Return the [x, y] coordinate for the center point of the cell that contains the specified text.  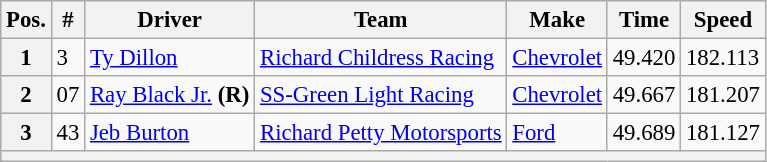
49.667 [644, 95]
43 [68, 133]
Jeb Burton [170, 133]
Time [644, 20]
49.420 [644, 58]
Make [557, 20]
Ray Black Jr. (R) [170, 95]
07 [68, 95]
Pos. [26, 20]
181.207 [724, 95]
49.689 [644, 133]
Speed [724, 20]
182.113 [724, 58]
Driver [170, 20]
1 [26, 58]
2 [26, 95]
Richard Childress Racing [381, 58]
SS-Green Light Racing [381, 95]
Team [381, 20]
Ford [557, 133]
Richard Petty Motorsports [381, 133]
181.127 [724, 133]
# [68, 20]
Ty Dillon [170, 58]
